Scan for the cell matching the given text and deliver its [x, y] coordinate at center. 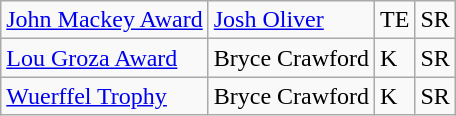
John Mackey Award [104, 20]
Wuerffel Trophy [104, 96]
Lou Groza Award [104, 58]
Josh Oliver [291, 20]
TE [395, 20]
